Identify which cell holds the provided text, then report its (X, Y) central coordinate. 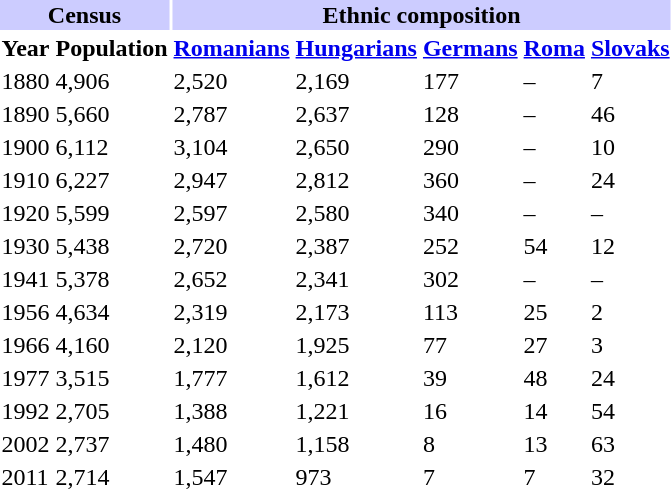
Year (26, 48)
1880 (26, 81)
2,341 (356, 279)
1,158 (356, 444)
5,599 (112, 213)
48 (554, 378)
2,652 (232, 279)
63 (630, 444)
7 (630, 81)
360 (470, 180)
4,906 (112, 81)
2,787 (232, 114)
Romanians (232, 48)
77 (470, 345)
Ethnic composition (422, 15)
2,737 (112, 444)
290 (470, 147)
27 (554, 345)
Population (112, 48)
1977 (26, 378)
13 (554, 444)
2,720 (232, 246)
4,634 (112, 312)
2,597 (232, 213)
1910 (26, 180)
1,480 (232, 444)
1900 (26, 147)
2,580 (356, 213)
Slovaks (630, 48)
5,660 (112, 114)
Hungarians (356, 48)
1941 (26, 279)
Germans (470, 48)
2,169 (356, 81)
1,388 (232, 411)
8 (470, 444)
302 (470, 279)
46 (630, 114)
Roma (554, 48)
3 (630, 345)
252 (470, 246)
2,520 (232, 81)
1,612 (356, 378)
2 (630, 312)
128 (470, 114)
4,160 (112, 345)
2,637 (356, 114)
1,221 (356, 411)
2,812 (356, 180)
2,319 (232, 312)
3,104 (232, 147)
2,120 (232, 345)
5,438 (112, 246)
1920 (26, 213)
340 (470, 213)
1,777 (232, 378)
2,947 (232, 180)
1966 (26, 345)
6,227 (112, 180)
14 (554, 411)
1890 (26, 114)
10 (630, 147)
12 (630, 246)
1,925 (356, 345)
39 (470, 378)
6,112 (112, 147)
2,173 (356, 312)
5,378 (112, 279)
1956 (26, 312)
177 (470, 81)
2002 (26, 444)
2,387 (356, 246)
16 (470, 411)
1930 (26, 246)
2,705 (112, 411)
25 (554, 312)
1992 (26, 411)
3,515 (112, 378)
2,650 (356, 147)
Census (84, 15)
113 (470, 312)
